Scan for the cell matching the given text and deliver its [x, y] coordinate at center. 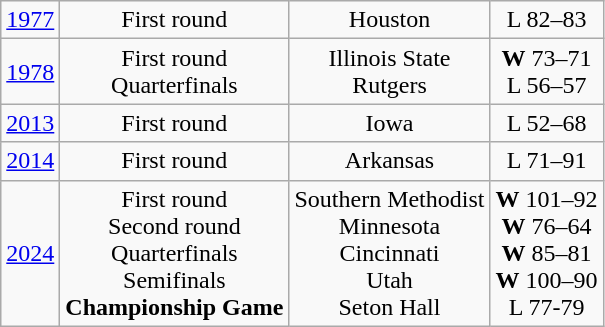
W 101–92W 76–64W 85–81W 100–90L 77-79 [546, 253]
L 52–68 [546, 123]
L 71–91 [546, 161]
Southern MethodistMinnesotaCincinnatiUtahSeton Hall [390, 253]
Arkansas [390, 161]
2014 [30, 161]
L 82–83 [546, 20]
First roundSecond roundQuarterfinalsSemifinalsChampionship Game [174, 253]
2013 [30, 123]
W 73–71L 56–57 [546, 72]
1977 [30, 20]
Illinois StateRutgers [390, 72]
First roundQuarterfinals [174, 72]
1978 [30, 72]
2024 [30, 253]
Houston [390, 20]
Iowa [390, 123]
